Return the [X, Y] coordinate for the center point of the cell that contains the specified text.  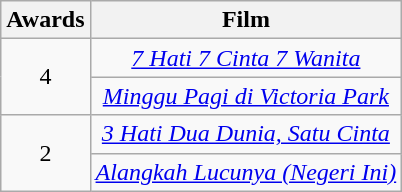
7 Hati 7 Cinta 7 Wanita [246, 58]
Film [246, 20]
Awards [46, 20]
4 [46, 77]
Minggu Pagi di Victoria Park [246, 96]
2 [46, 153]
Alangkah Lucunya (Negeri Ini) [246, 172]
3 Hati Dua Dunia, Satu Cinta [246, 134]
